Pinpoint the cell where the given text exists, returning its (x, y) midpoint coordinate. 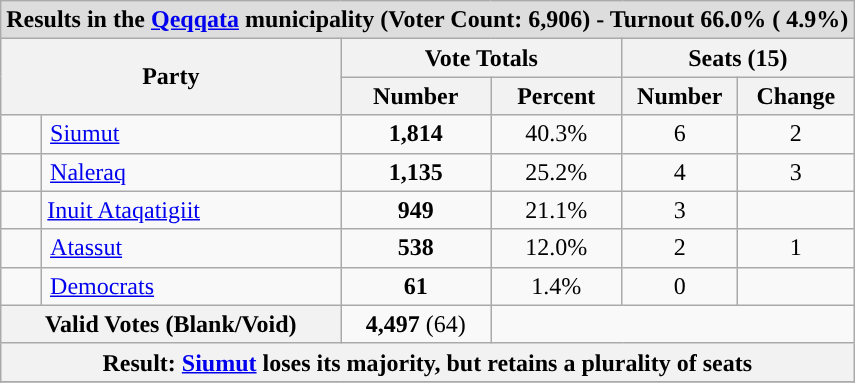
Inuit Ataqatigiit (192, 210)
Percent (556, 96)
Naleraq (192, 172)
0 (680, 286)
61 (416, 286)
538 (416, 248)
Valid Votes (Blank/Void) (171, 324)
4 (680, 172)
1,135 (416, 172)
4,497 (64) (416, 324)
1 (796, 248)
1,814 (416, 134)
Change (796, 96)
21.1% (556, 210)
6 (680, 134)
Result: Siumut loses its majority, but retains a plurality of seats (428, 362)
40.3% (556, 134)
Atassut (192, 248)
12.0% (556, 248)
Party (171, 77)
1.4% (556, 286)
Siumut (192, 134)
Seats (15) (738, 58)
Democrats (192, 286)
25.2% (556, 172)
Results in the Qeqqata municipality (Voter Count: 6,906) - Turnout 66.0% ( 4.9%) (428, 20)
949 (416, 210)
Vote Totals (482, 58)
